Capture the cell that displays the provided text and extract its [x, y] central coordinate. 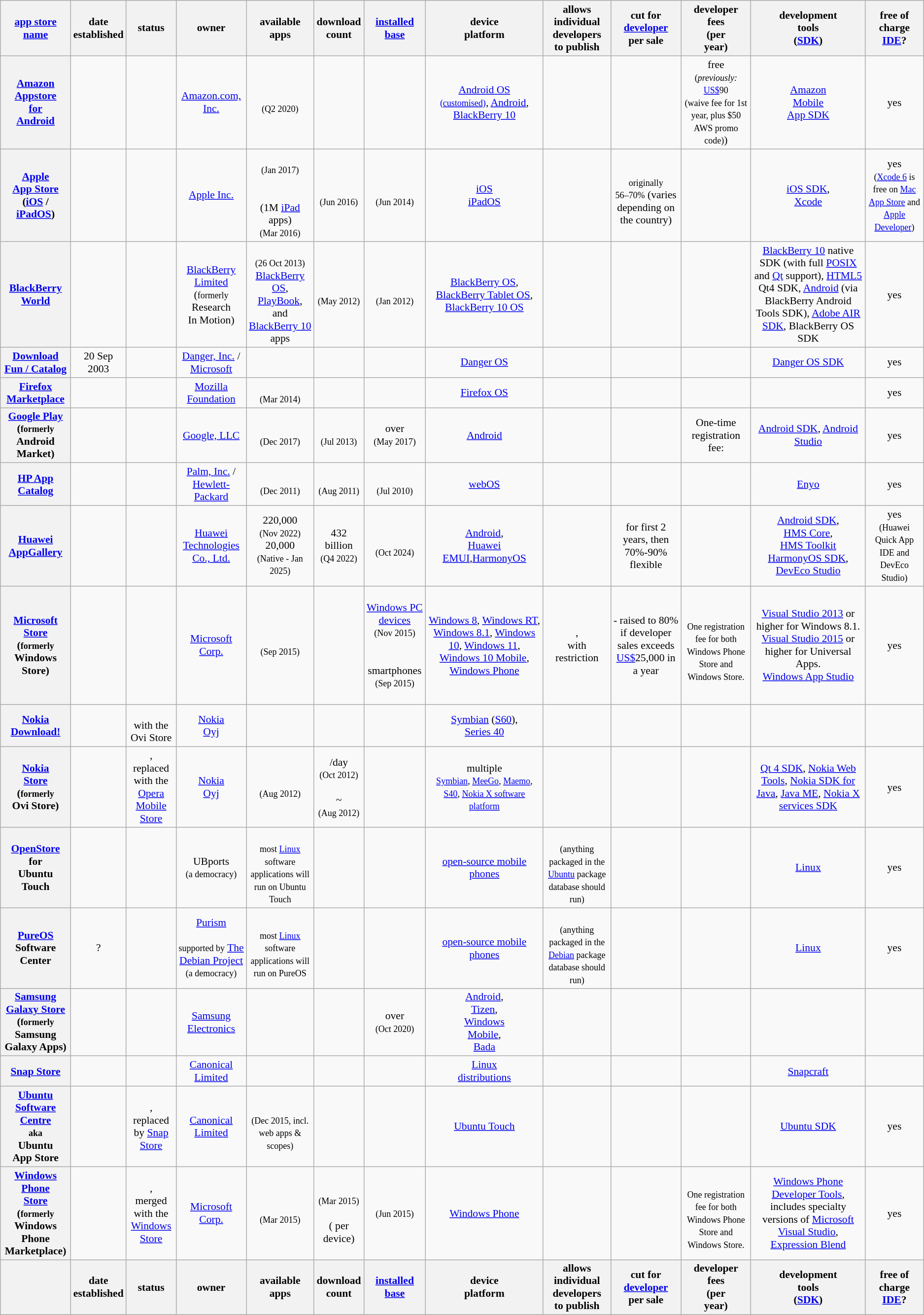
originally56–70% (varies depending on the country) [646, 195]
(Jun 2014) [394, 195]
SamsungElectronics [211, 1022]
Ubuntu Touch [484, 1126]
/day(Oct 2012)~(Aug 2012) [339, 787]
Purismsupported by The Debian Project(a democracy) [211, 948]
(anything packaged in the Debian package database should run) [577, 948]
Android SDK,HMS Core,HMS ToolkitHarmonyOS SDK, DevEco Studio [808, 546]
over (Oct 2020) [394, 1022]
for first 2 years, then 70%-90% flexible [646, 546]
Android [484, 435]
Amazon.com,Inc. [211, 103]
(Jul 2010) [394, 484]
AmazonMobileApp SDK [808, 103]
,withrestriction [577, 645]
- raised to 80% if developer sales exceeds US$25,000 in a year [646, 645]
most Linux software applications will run on Ubuntu Touch [280, 868]
FirefoxMarketplace [35, 392]
iOSiPadOS [484, 195]
(Mar 2015)( per device) [339, 1213]
Snap Store [35, 1071]
Android SDK, Android Studio [808, 435]
(Dec 2015, incl. web apps & scopes) [280, 1126]
AmazonAppstoreforAndroid [35, 103]
app storename [35, 28]
BlackBerryLimited(formerlyResearchIn Motion) [211, 295]
(Jun 2015) [394, 1213]
(Jan 2017)(1M iPad apps)(Mar 2016) [280, 195]
(Dec 2017) [280, 435]
(Sep 2015) [280, 645]
OpenStoreforUbuntuTouch [35, 868]
webOS [484, 484]
yes(Huawei Quick App IDE and DevEco Studio) [894, 546]
most Linux software applications will run on PureOS [280, 948]
Windows Phone [484, 1213]
Android,Tizen,WindowsMobile,Bada [484, 1022]
UbuntuSoftwareCentreakaUbuntuApp Store [35, 1126]
PureOSSoftwareCenter [35, 948]
Firefox OS [484, 392]
(Mar 2015) [280, 1213]
free (previously: US$90 (waive fee for 1st year, plus $50 AWS promo code)) [716, 103]
(anything packaged in the Ubuntu package database should run) [577, 868]
Google Play(formerlyAndroidMarket) [35, 435]
(Mar 2014) [280, 392]
(Q2 2020) [280, 103]
Google, LLC [211, 435]
Windows Phone Developer Tools, includes specialty versions of Microsoft Visual Studio, Expression Blend [808, 1213]
Linuxdistributions [484, 1071]
over (May 2017) [394, 435]
432 billion(Q4 2022) [339, 546]
Android,Huawei EMUI,HarmonyOS [484, 546]
with theOvi Store [151, 726]
Download Fun / Catalog [35, 363]
BlackBerry World [35, 295]
Visual Studio 2013 or higher for Windows 8.1.Visual Studio 2015 or higher for Universal Apps.Windows App Studio [808, 645]
NokiaStore(formerlyOvi Store) [35, 787]
WindowsPhoneStore(formerlyWindowsPhoneMarketplace) [35, 1213]
Enyo [808, 484]
UBports(a democracy) [211, 868]
MozillaFoundation [211, 392]
AppleApp Store(iOS / iPadOS) [35, 195]
(Jan 2012) [394, 295]
yes (Xcode 6 is free on Mac App Store and Apple Developer) [894, 195]
Apple Inc. [211, 195]
HuaweiAppGallery [35, 546]
,mergedwith theWindows Store [151, 1213]
Snapcraft [808, 1071]
NokiaDownload! [35, 726]
Symbian (S60),Series 40 [484, 726]
(Aug 2012) [280, 787]
Danger OS [484, 363]
Danger OS SDK [808, 363]
Android OS(customised), Android, BlackBerry 10 [484, 103]
,replacedwith theOpera Mobile Store [151, 787]
BlackBerry OS, BlackBerry Tablet OS, BlackBerry 10 OS [484, 295]
Danger, Inc. / Microsoft [211, 363]
(Dec 2011) [280, 484]
Samsung Galaxy Store(formerlySamsungGalaxy Apps) [35, 1022]
Ubuntu SDK [808, 1126]
(Aug 2011) [339, 484]
(May 2012) [339, 295]
MicrosoftStore(formerlyWindows Store) [35, 645]
HuaweiTechnologiesCo., Ltd. [211, 546]
Windows 8, Windows RT, Windows 8.1, Windows 10, Windows 11, Windows 10 Mobile, Windows Phone [484, 645]
Qt 4 SDK, Nokia Web Tools, Nokia SDK for Java, Java ME, Nokia X services SDK [808, 787]
HP AppCatalog [35, 484]
220,000(Nov 2022)20,000(Native - Jan 2025) [280, 546]
multiple Symbian, MeeGo, Maemo, S40, Nokia X software platform [484, 787]
Windows PC devices(Nov 2015)smartphones (Sep 2015) [394, 645]
(Oct 2024) [394, 546]
Palm, Inc. / Hewlett-Packard [211, 484]
One-time registration fee: [716, 435]
20 Sep 2003 [99, 363]
,replaced by Snap Store [151, 1126]
iOS SDK,Xcode [808, 195]
? [99, 948]
(Jul 2013) [339, 435]
(26 Oct 2013)BlackBerry OS, PlayBook, and BlackBerry 10 apps [280, 295]
(Jun 2016) [339, 195]
